Determine the (x, y) coordinate at the center of the cell enclosing the given text.  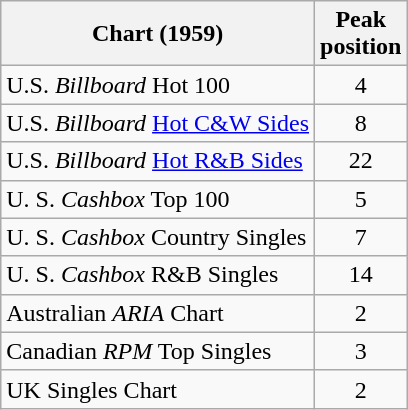
8 (361, 123)
14 (361, 275)
Australian ARIA Chart (158, 313)
Peakposition (361, 34)
U. S. Cashbox Top 100 (158, 199)
Chart (1959) (158, 34)
U.S. Billboard Hot 100 (158, 85)
UK Singles Chart (158, 389)
U. S. Cashbox Country Singles (158, 237)
3 (361, 351)
5 (361, 199)
Canadian RPM Top Singles (158, 351)
U.S. Billboard Hot C&W Sides (158, 123)
4 (361, 85)
U. S. Cashbox R&B Singles (158, 275)
7 (361, 237)
U.S. Billboard Hot R&B Sides (158, 161)
22 (361, 161)
